Locate the cell with the specified text and output its (X, Y) center coordinate. 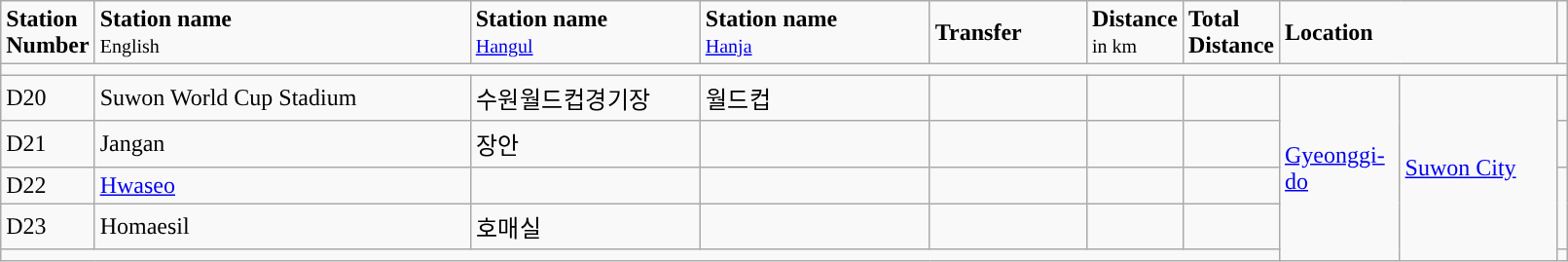
D21 (48, 144)
호매실 (585, 226)
Station nameHanja (815, 33)
Transfer (1008, 33)
D23 (48, 226)
StationNumber (48, 33)
D22 (48, 185)
Station nameEnglish (282, 33)
Gyeonggi-do (1339, 168)
Suwon World Cup Stadium (282, 97)
Homaesil (282, 226)
Suwon City (1477, 168)
Location (1417, 33)
Station nameHangul (585, 33)
D20 (48, 97)
Hwaseo (282, 185)
Distancein km (1135, 33)
Jangan (282, 144)
월드컵 (815, 97)
장안 (585, 144)
TotalDistance (1230, 33)
수원월드컵경기장 (585, 97)
